Return the [x, y] coordinate for the center point of the cell that contains the specified text.  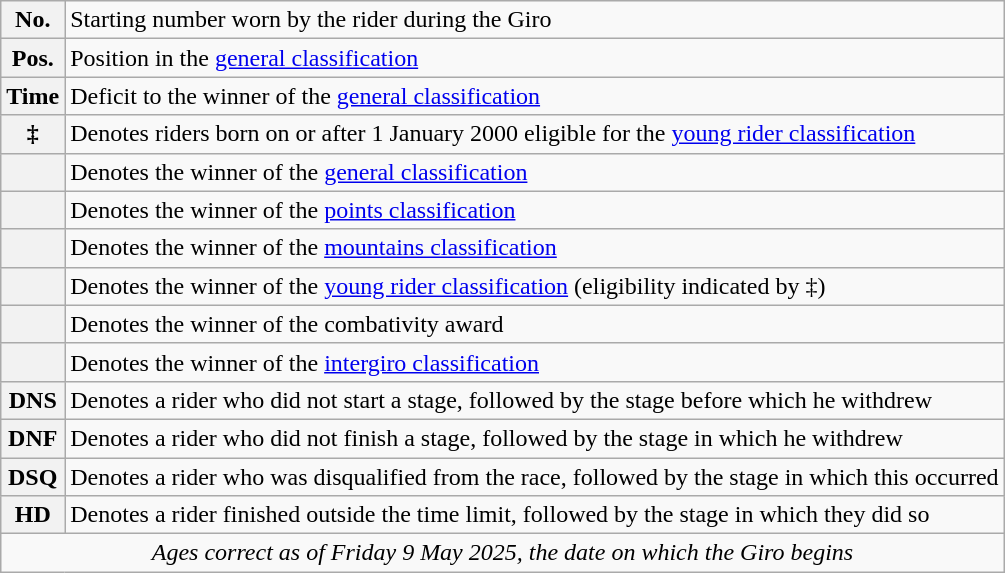
Denotes the winner of the points classification [534, 210]
No. [33, 20]
Denotes a rider who was disqualified from the race, followed by the stage in which this occurred [534, 477]
Denotes the winner of the young rider classification (eligibility indicated by ‡) [534, 286]
‡ [33, 134]
Starting number worn by the rider during the Giro [534, 20]
Denotes a rider who did not finish a stage, followed by the stage in which he withdrew [534, 438]
DSQ [33, 477]
Denotes the winner of the general classification [534, 172]
Denotes the winner of the combativity award [534, 324]
Denotes a rider who did not start a stage, followed by the stage before which he withdrew [534, 400]
Denotes the winner of the intergiro classification [534, 362]
Position in the general classification [534, 58]
Deficit to the winner of the general classification [534, 96]
Pos. [33, 58]
Ages correct as of Friday 9 May 2025, the date on which the Giro begins [502, 553]
DNF [33, 438]
Time [33, 96]
Denotes a rider finished outside the time limit, followed by the stage in which they did so [534, 515]
Denotes the winner of the mountains classification [534, 248]
HD [33, 515]
DNS [33, 400]
Denotes riders born on or after 1 January 2000 eligible for the young rider classification [534, 134]
